Output the (X, Y) coordinate of the center of the cell containing the given text.  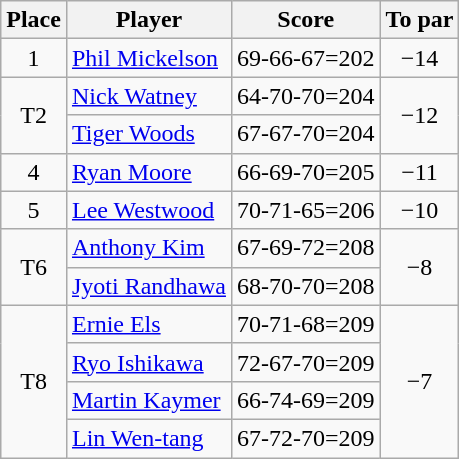
T2 (34, 115)
Anthony Kim (148, 248)
Score (306, 20)
Phil Mickelson (148, 58)
5 (34, 210)
Ryo Ishikawa (148, 362)
72-67-70=209 (306, 362)
4 (34, 172)
70-71-68=209 (306, 324)
T8 (34, 381)
−11 (420, 172)
−8 (420, 267)
Lee Westwood (148, 210)
−14 (420, 58)
Ryan Moore (148, 172)
66-69-70=205 (306, 172)
Tiger Woods (148, 134)
−7 (420, 381)
Martin Kaymer (148, 400)
Player (148, 20)
T6 (34, 267)
69-66-67=202 (306, 58)
−12 (420, 115)
Jyoti Randhawa (148, 286)
67-69-72=208 (306, 248)
67-72-70=209 (306, 438)
Place (34, 20)
To par (420, 20)
Nick Watney (148, 96)
Lin Wen-tang (148, 438)
1 (34, 58)
Ernie Els (148, 324)
67-67-70=204 (306, 134)
68-70-70=208 (306, 286)
−10 (420, 210)
66-74-69=209 (306, 400)
64-70-70=204 (306, 96)
70-71-65=206 (306, 210)
